Return [x, y] of the center of cell containing provided text 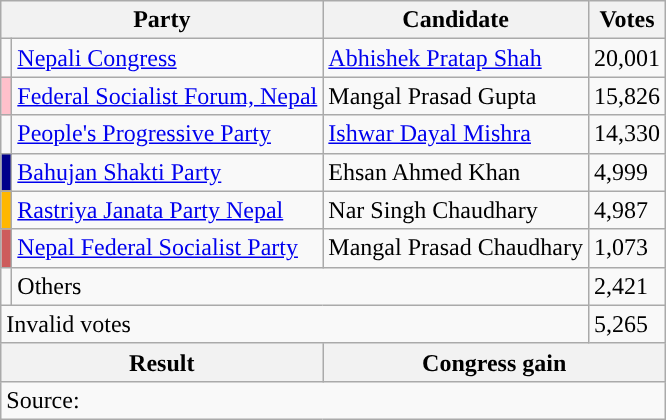
Party [162, 20]
2,421 [626, 286]
14,330 [626, 134]
Candidate [456, 20]
People's Progressive Party [168, 134]
Ehsan Ahmed Khan [456, 172]
1,073 [626, 248]
4,987 [626, 210]
Mangal Prasad Gupta [456, 96]
Ishwar Dayal Mishra [456, 134]
Abhishek Pratap Shah [456, 58]
4,999 [626, 172]
Federal Socialist Forum, Nepal [168, 96]
Result [162, 362]
20,001 [626, 58]
Nar Singh Chaudhary [456, 210]
Nepal Federal Socialist Party [168, 248]
Nepali Congress [168, 58]
Mangal Prasad Chaudhary [456, 248]
Votes [626, 20]
Source: [334, 400]
5,265 [626, 324]
Congress gain [494, 362]
Invalid votes [295, 324]
Others [300, 286]
Rastriya Janata Party Nepal [168, 210]
15,826 [626, 96]
Bahujan Shakti Party [168, 172]
